Search for the cell housing the specified text and yield its (x, y) center coordinate. 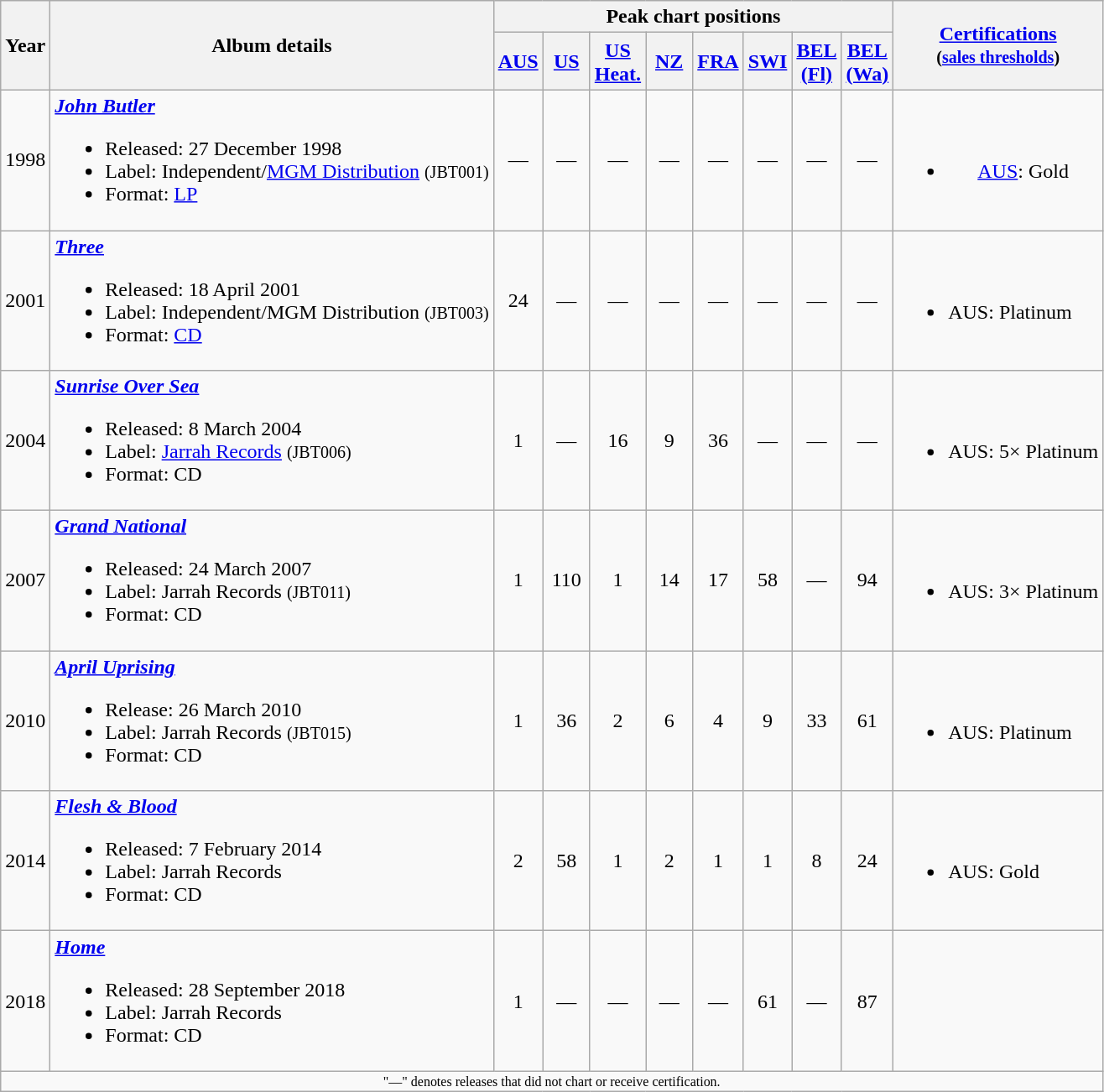
2007 (25, 580)
US (566, 62)
John ButlerReleased: 27 December 1998Label: Independent/MGM Distribution (JBT001)Format: LP (272, 159)
BEL(Fl) (817, 62)
April UprisingRelease: 26 March 2010Label: Jarrah Records (JBT015)Format: CD (272, 721)
2010 (25, 721)
Sunrise Over SeaReleased: 8 March 2004Label: Jarrah Records (JBT006)Format: CD (272, 441)
1998 (25, 159)
14 (669, 580)
Album details (272, 45)
ThreeReleased: 18 April 2001Label: Independent/MGM Distribution (JBT003)Format: CD (272, 300)
33 (817, 721)
BEL(Wa) (867, 62)
2004 (25, 441)
4 (718, 721)
2001 (25, 300)
87 (867, 1001)
110 (566, 580)
AUS (518, 62)
17 (718, 580)
6 (669, 721)
Peak chart positions (693, 17)
Certifications(sales thresholds) (998, 45)
FRA (718, 62)
NZ (669, 62)
SWI (768, 62)
Grand NationalReleased: 24 March 2007Label: Jarrah Records (JBT011)Format: CD (272, 580)
Year (25, 45)
16 (617, 441)
Flesh & BloodReleased: 7 February 2014Label: Jarrah RecordsFormat: CD (272, 861)
2014 (25, 861)
8 (817, 861)
AUS: 3× Platinum (998, 580)
AUS: 5× Platinum (998, 441)
94 (867, 580)
HomeReleased: 28 September 2018Label: Jarrah RecordsFormat: CD (272, 1001)
2018 (25, 1001)
"—" denotes releases that did not chart or receive certification. (552, 1081)
USHeat. (617, 62)
